Provide the (X, Y) coordinate of the cell's center where the given text is located.  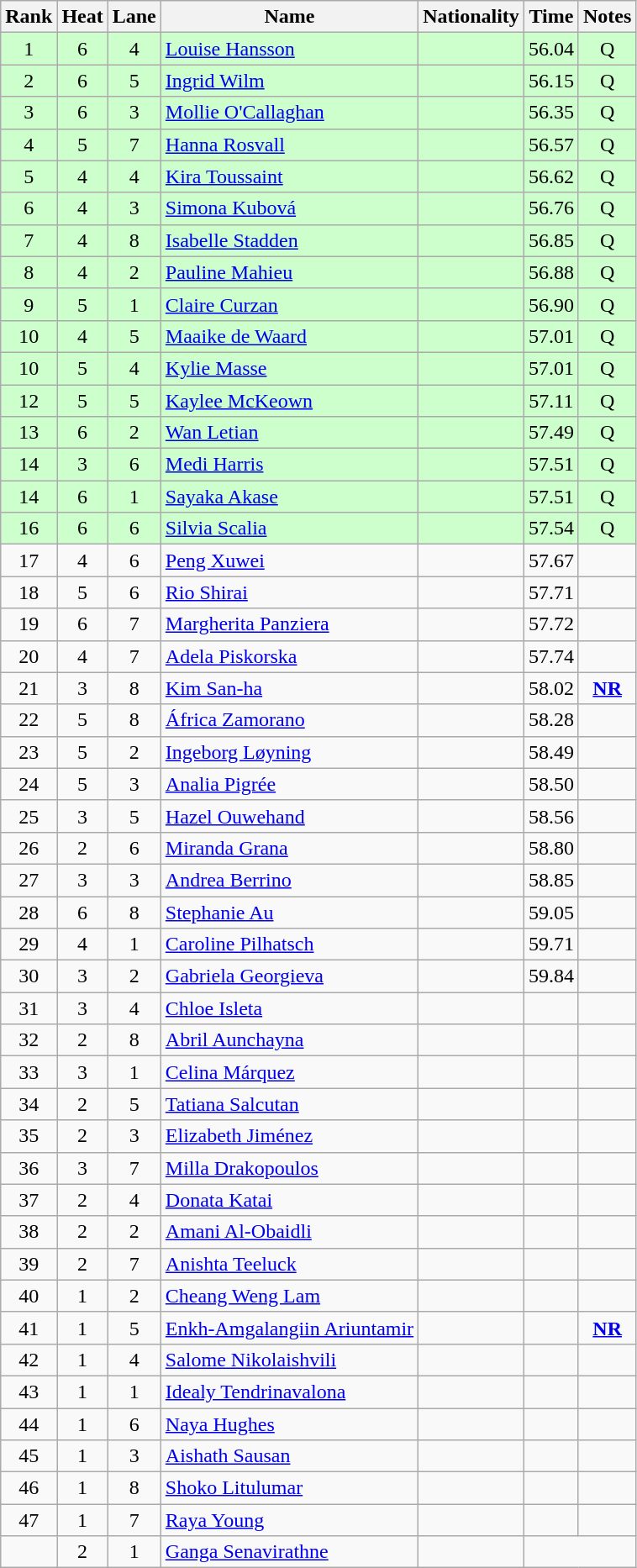
Peng Xuwei (289, 560)
35 (29, 1136)
Claire Curzan (289, 304)
36 (29, 1168)
Maaike de Waard (289, 336)
Sayaka Akase (289, 497)
Stephanie Au (289, 912)
Analia Pigrée (289, 784)
56.57 (551, 145)
Hanna Rosvall (289, 145)
Shoko Litulumar (289, 1488)
Wan Letian (289, 433)
Lane (134, 17)
Kylie Masse (289, 368)
Mollie O'Callaghan (289, 113)
26 (29, 848)
Andrea Berrino (289, 880)
Pauline Mahieu (289, 272)
58.49 (551, 752)
59.71 (551, 944)
Margherita Panziera (289, 624)
24 (29, 784)
Louise Hansson (289, 49)
9 (29, 304)
39 (29, 1264)
58.02 (551, 688)
22 (29, 720)
Heat (82, 17)
Milla Drakopoulos (289, 1168)
Name (289, 17)
34 (29, 1104)
19 (29, 624)
Adela Piskorska (289, 656)
25 (29, 816)
27 (29, 880)
Enkh-Amgalangiin Ariuntamir (289, 1328)
57.67 (551, 560)
Ingrid Wilm (289, 81)
56.90 (551, 304)
28 (29, 912)
29 (29, 944)
12 (29, 401)
56.62 (551, 176)
57.72 (551, 624)
57.54 (551, 529)
56.04 (551, 49)
Isabelle Stadden (289, 240)
16 (29, 529)
46 (29, 1488)
Ganga Senavirathne (289, 1552)
Anishta Teeluck (289, 1264)
África Zamorano (289, 720)
18 (29, 592)
21 (29, 688)
Tatiana Salcutan (289, 1104)
59.84 (551, 976)
20 (29, 656)
44 (29, 1424)
Elizabeth Jiménez (289, 1136)
Naya Hughes (289, 1424)
Kira Toussaint (289, 176)
42 (29, 1360)
Rank (29, 17)
30 (29, 976)
59.05 (551, 912)
58.80 (551, 848)
57.74 (551, 656)
56.15 (551, 81)
Silvia Scalia (289, 529)
Caroline Pilhatsch (289, 944)
Notes (607, 17)
Medi Harris (289, 465)
56.76 (551, 208)
Time (551, 17)
Nationality (471, 17)
56.88 (551, 272)
Cheang Weng Lam (289, 1296)
41 (29, 1328)
Donata Katai (289, 1200)
Chloe Isleta (289, 1008)
58.56 (551, 816)
43 (29, 1392)
Salome Nikolaishvili (289, 1360)
Ingeborg Løyning (289, 752)
Simona Kubová (289, 208)
47 (29, 1520)
40 (29, 1296)
57.71 (551, 592)
56.85 (551, 240)
Kaylee McKeown (289, 401)
33 (29, 1072)
31 (29, 1008)
13 (29, 433)
Abril Aunchayna (289, 1040)
Hazel Ouwehand (289, 816)
Raya Young (289, 1520)
57.11 (551, 401)
38 (29, 1232)
Miranda Grana (289, 848)
57.49 (551, 433)
45 (29, 1456)
Gabriela Georgieva (289, 976)
Idealy Tendrinavalona (289, 1392)
32 (29, 1040)
Aishath Sausan (289, 1456)
56.35 (551, 113)
Amani Al-Obaidli (289, 1232)
17 (29, 560)
58.85 (551, 880)
Kim San-ha (289, 688)
58.28 (551, 720)
Celina Márquez (289, 1072)
58.50 (551, 784)
Rio Shirai (289, 592)
23 (29, 752)
37 (29, 1200)
